Capture the cell that displays the provided text and extract its [x, y] central coordinate. 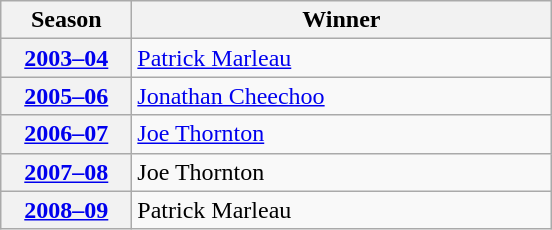
Season [66, 20]
2007–08 [66, 172]
Jonathan Cheechoo [342, 96]
2003–04 [66, 58]
2008–09 [66, 210]
2006–07 [66, 134]
2005–06 [66, 96]
Winner [342, 20]
